Pinpoint the cell where the given text exists, returning its (X, Y) midpoint coordinate. 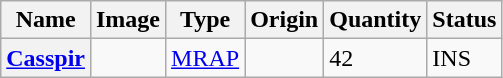
MRAP (206, 58)
Name (46, 20)
Type (206, 20)
Quantity (376, 20)
42 (376, 58)
INS (464, 58)
Origin (284, 20)
Image (128, 20)
Status (464, 20)
Casspir (46, 58)
